Scan for the cell matching the given text and deliver its [X, Y] coordinate at center. 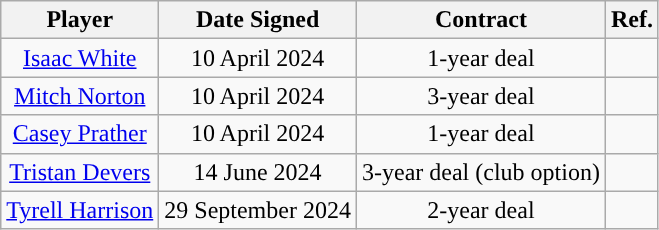
3-year deal (club option) [480, 172]
Player [80, 20]
Tyrell Harrison [80, 210]
14 June 2024 [258, 172]
Casey Prather [80, 134]
Contract [480, 20]
Isaac White [80, 58]
Tristan Devers [80, 172]
Ref. [632, 20]
3-year deal [480, 96]
Date Signed [258, 20]
2-year deal [480, 210]
Mitch Norton [80, 96]
29 September 2024 [258, 210]
